Pinpoint the cell where the given text exists, returning its (x, y) midpoint coordinate. 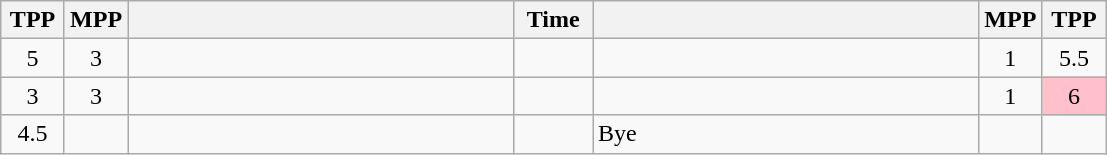
5 (33, 58)
Bye (785, 134)
4.5 (33, 134)
5.5 (1074, 58)
Time (554, 20)
6 (1074, 96)
